Detect which cell encompasses the target text, then output its [X, Y] center coordinate. 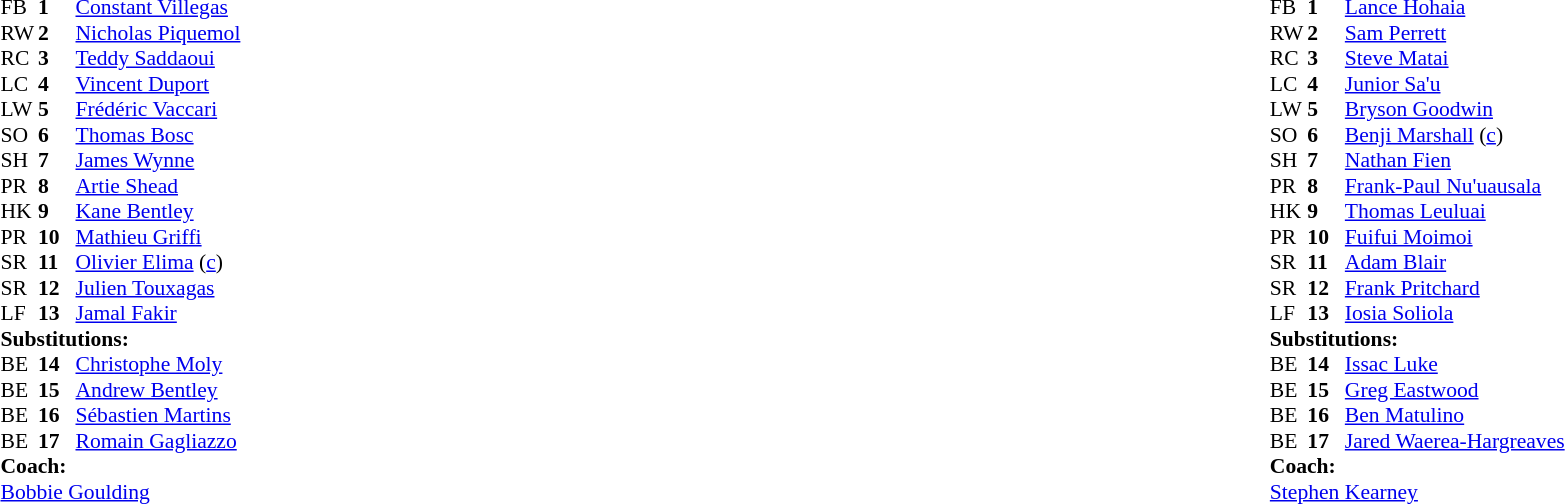
Mathieu Griffi [158, 237]
Teddy Saddaoui [158, 59]
Adam Blair [1455, 263]
Frank-Paul Nu'uausala [1455, 186]
Bryson Goodwin [1455, 109]
Sam Perrett [1455, 33]
Artie Shead [158, 186]
Thomas Leuluai [1455, 211]
Jared Waerea-Hargreaves [1455, 441]
Junior Sa'u [1455, 84]
Benji Marshall (c) [1455, 135]
Steve Matai [1455, 59]
Kane Bentley [158, 211]
Issac Luke [1455, 365]
Frank Pritchard [1455, 288]
Nathan Fien [1455, 161]
Ben Matulino [1455, 415]
Frédéric Vaccari [158, 109]
Greg Eastwood [1455, 390]
Jamal Fakir [158, 313]
Vincent Duport [158, 84]
Olivier Elima (c) [158, 263]
Fuifui Moimoi [1455, 237]
Romain Gagliazzo [158, 441]
Christophe Moly [158, 365]
Nicholas Piquemol [158, 33]
Julien Touxagas [158, 288]
Thomas Bosc [158, 135]
James Wynne [158, 161]
Iosia Soliola [1455, 313]
Andrew Bentley [158, 390]
Sébastien Martins [158, 415]
